For the text-containing cell, return its midpoint in (X, Y) coordinate format. 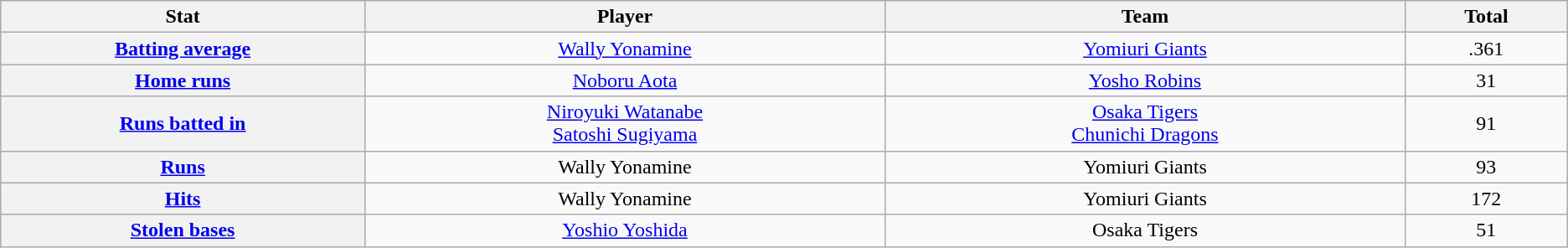
Stat (183, 17)
Niroyuki WatanabeSatoshi Sugiyama (625, 124)
Osaka TigersChunichi Dragons (1144, 124)
91 (1486, 124)
Runs (183, 167)
Runs batted in (183, 124)
Yosho Robins (1144, 80)
Player (625, 17)
.361 (1486, 49)
Osaka Tigers (1144, 230)
Total (1486, 17)
Noboru Aota (625, 80)
Batting average (183, 49)
93 (1486, 167)
Yoshio Yoshida (625, 230)
Team (1144, 17)
51 (1486, 230)
Hits (183, 199)
Home runs (183, 80)
Stolen bases (183, 230)
172 (1486, 199)
31 (1486, 80)
